Scan for the cell matching the given text and deliver its [X, Y] coordinate at center. 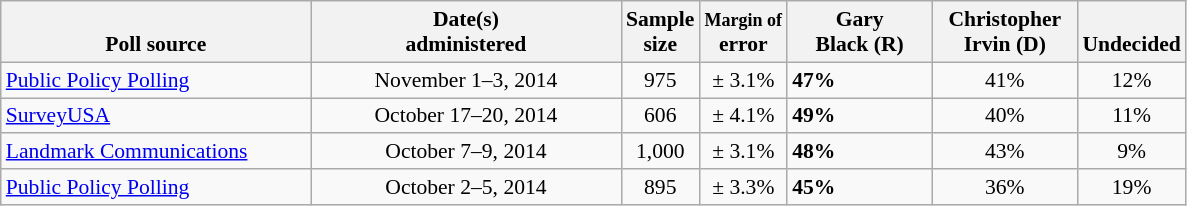
Landmark Communications [156, 152]
Poll source [156, 32]
Date(s)administered [466, 32]
Samplesize [660, 32]
Margin oferror [743, 32]
Undecided [1131, 32]
11% [1131, 116]
9% [1131, 152]
975 [660, 80]
± 4.1% [743, 116]
606 [660, 116]
43% [1004, 152]
October 17–20, 2014 [466, 116]
47% [860, 80]
GaryBlack (R) [860, 32]
49% [860, 116]
895 [660, 187]
ChristopherIrvin (D) [1004, 32]
41% [1004, 80]
SurveyUSA [156, 116]
36% [1004, 187]
± 3.3% [743, 187]
12% [1131, 80]
40% [1004, 116]
October 2–5, 2014 [466, 187]
1,000 [660, 152]
November 1–3, 2014 [466, 80]
19% [1131, 187]
45% [860, 187]
48% [860, 152]
October 7–9, 2014 [466, 152]
